Capture the cell that displays the provided text and extract its [X, Y] central coordinate. 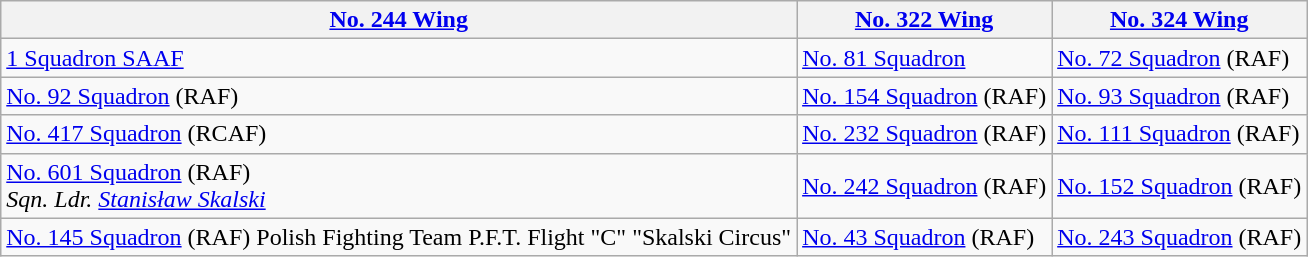
No. 601 Squadron (RAF)Sqn. Ldr. Stanisław Skalski [399, 186]
No. 111 Squadron (RAF) [1180, 134]
No. 154 Squadron (RAF) [924, 96]
No. 242 Squadron (RAF) [924, 186]
No. 81 Squadron [924, 58]
No. 417 Squadron (RCAF) [399, 134]
No. 322 Wing [924, 20]
No. 145 Squadron (RAF) Polish Fighting Team P.F.T. Flight "C" "Skalski Circus" [399, 237]
No. 92 Squadron (RAF) [399, 96]
No. 324 Wing [1180, 20]
No. 72 Squadron (RAF) [1180, 58]
No. 232 Squadron (RAF) [924, 134]
No. 152 Squadron (RAF) [1180, 186]
No. 93 Squadron (RAF) [1180, 96]
No. 243 Squadron (RAF) [1180, 237]
No. 43 Squadron (RAF) [924, 237]
1 Squadron SAAF [399, 58]
No. 244 Wing [399, 20]
